Extract the [x, y] coordinate from the center of the cell holding the provided text.  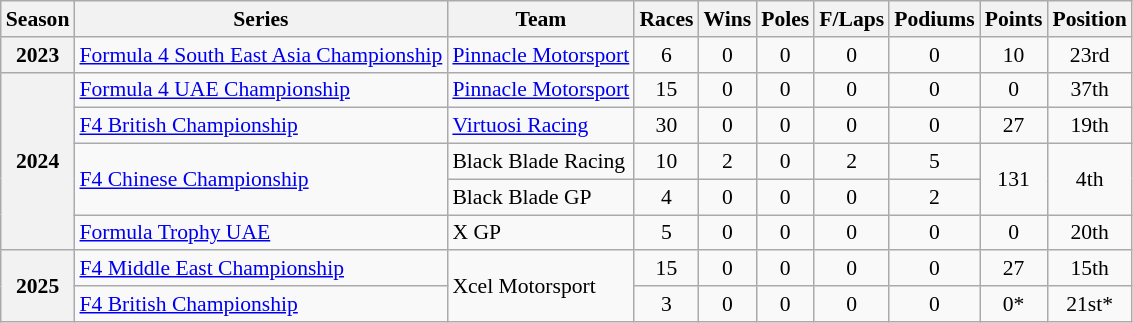
F/Laps [852, 19]
X GP [540, 233]
19th [1089, 126]
15th [1089, 269]
2025 [38, 286]
Formula 4 UAE Championship [260, 90]
131 [1014, 180]
37th [1089, 90]
Formula 4 South East Asia Championship [260, 55]
F4 Chinese Championship [260, 180]
Poles [785, 19]
Podiums [934, 19]
Series [260, 19]
Points [1014, 19]
23rd [1089, 55]
Formula Trophy UAE [260, 233]
Wins [727, 19]
2024 [38, 161]
0* [1014, 304]
Black Blade GP [540, 197]
21st* [1089, 304]
Xcel Motorsport [540, 286]
4th [1089, 180]
Team [540, 19]
4 [666, 197]
3 [666, 304]
Virtuosi Racing [540, 126]
Races [666, 19]
F4 Middle East Championship [260, 269]
Position [1089, 19]
30 [666, 126]
20th [1089, 233]
2023 [38, 55]
6 [666, 55]
Black Blade Racing [540, 162]
Season [38, 19]
